Pinpoint the cell where the given text exists, returning its (x, y) midpoint coordinate. 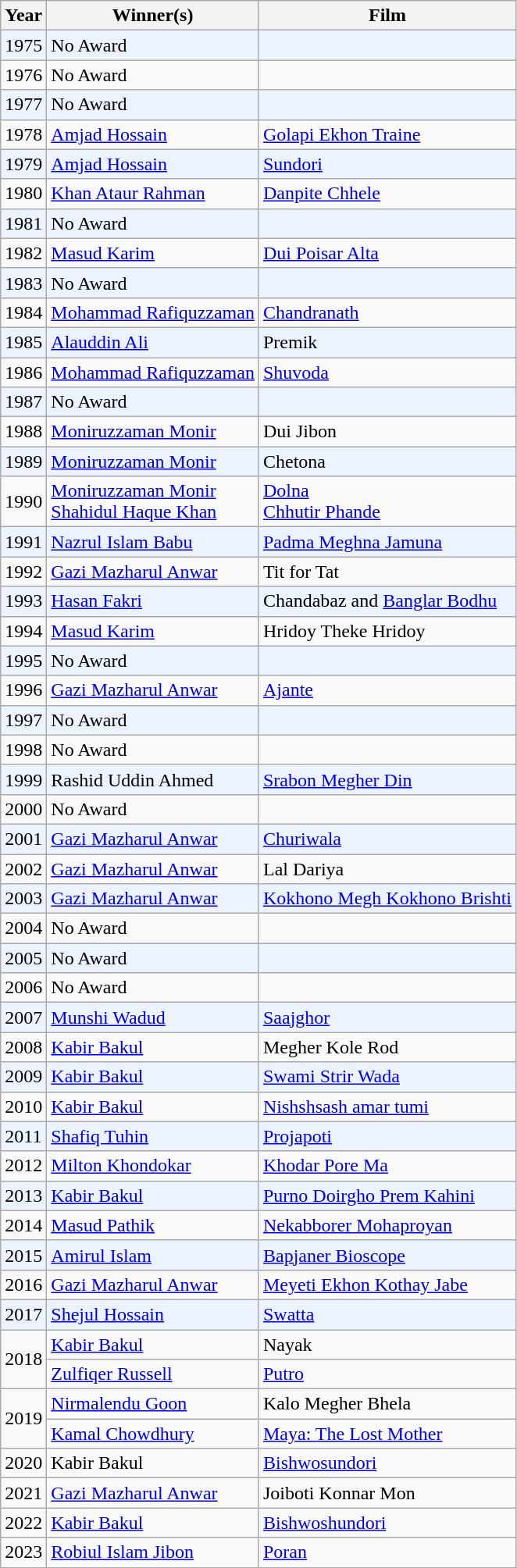
Nayak (387, 1344)
Bishwosundori (387, 1463)
Swami Strir Wada (387, 1077)
2002 (23, 869)
2022 (23, 1523)
1980 (23, 194)
2014 (23, 1225)
Nekabborer Mohaproyan (387, 1225)
2004 (23, 928)
1988 (23, 432)
Winner(s) (153, 16)
Khodar Pore Ma (387, 1166)
Dui Poisar Alta (387, 253)
Shuvoda (387, 372)
Sundori (387, 164)
Golapi Ekhon Traine (387, 134)
Joiboti Konnar Mon (387, 1493)
Robiul Islam Jibon (153, 1552)
Projapoti (387, 1136)
2023 (23, 1552)
1991 (23, 542)
2017 (23, 1314)
1994 (23, 631)
Swatta (387, 1314)
1985 (23, 342)
Shafiq Tuhin (153, 1136)
2016 (23, 1285)
1999 (23, 779)
1978 (23, 134)
2011 (23, 1136)
Saajghor (387, 1017)
1989 (23, 461)
Bapjaner Bioscope (387, 1255)
1993 (23, 601)
2010 (23, 1107)
2000 (23, 809)
Ajante (387, 690)
1997 (23, 720)
Maya: The Lost Mother (387, 1434)
2019 (23, 1419)
Dui Jibon (387, 432)
2018 (23, 1359)
Nazrul Islam Babu (153, 542)
Masud Pathik (153, 1225)
1986 (23, 372)
1977 (23, 105)
2013 (23, 1196)
1998 (23, 750)
Nishshsash amar tumi (387, 1107)
Shejul Hossain (153, 1314)
Munshi Wadud (153, 1017)
1982 (23, 253)
Zulfiqer Russell (153, 1374)
2015 (23, 1255)
Kamal Chowdhury (153, 1434)
Chandranath (387, 312)
Alauddin Ali (153, 342)
Bishwoshundori (387, 1523)
Milton Khondokar (153, 1166)
Amirul Islam (153, 1255)
Kokhono Megh Kokhono Brishti (387, 899)
Hasan Fakri (153, 601)
1987 (23, 402)
Film (387, 16)
Year (23, 16)
2007 (23, 1017)
Purno Doirgho Prem Kahini (387, 1196)
Meyeti Ekhon Kothay Jabe (387, 1285)
2020 (23, 1463)
Khan Ataur Rahman (153, 194)
Putro (387, 1374)
2003 (23, 899)
Churiwala (387, 839)
1979 (23, 164)
Srabon Megher Din (387, 779)
1981 (23, 223)
Lal Dariya (387, 869)
1996 (23, 690)
Moniruzzaman Monir Shahidul Haque Khan (153, 501)
Dolna Chhutir Phande (387, 501)
1990 (23, 501)
2021 (23, 1493)
1992 (23, 572)
Poran (387, 1552)
2009 (23, 1077)
1983 (23, 283)
1975 (23, 45)
Chetona (387, 461)
Tit for Tat (387, 572)
1995 (23, 661)
1984 (23, 312)
2006 (23, 988)
Chandabaz and Banglar Bodhu (387, 601)
Kalo Megher Bhela (387, 1404)
Premik (387, 342)
Megher Kole Rod (387, 1047)
2005 (23, 958)
Danpite Chhele (387, 194)
1976 (23, 75)
Padma Meghna Jamuna (387, 542)
Rashid Uddin Ahmed (153, 779)
2008 (23, 1047)
2012 (23, 1166)
Nirmalendu Goon (153, 1404)
2001 (23, 839)
Hridoy Theke Hridoy (387, 631)
